Identify which cell holds the provided text, then report its [x, y] central coordinate. 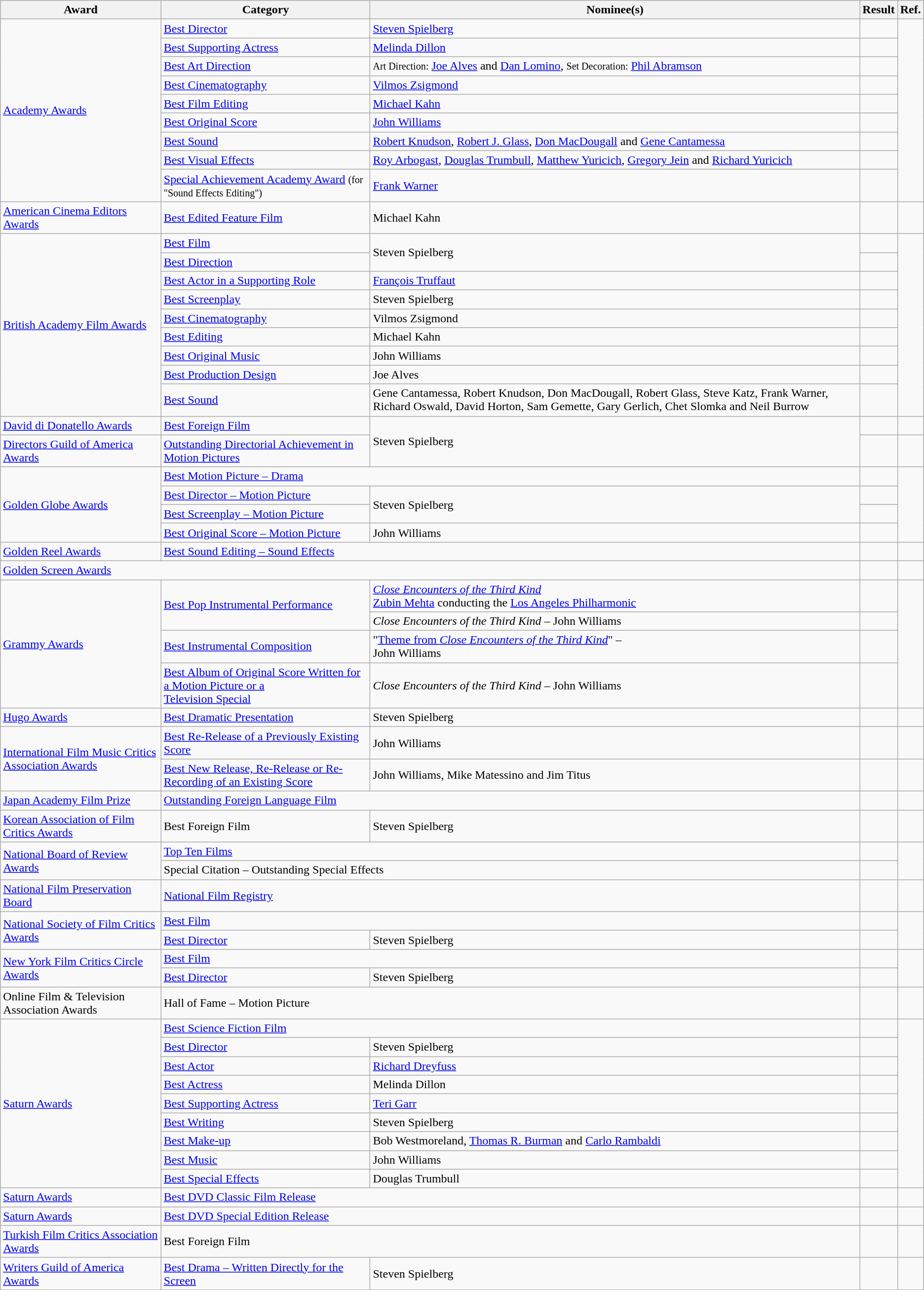
Best Art Direction [266, 66]
Best New Release, Re-Release or Re-Recording of an Existing Score [266, 775]
Directors Guild of America Awards [81, 451]
Roy Arbogast, Douglas Trumbull, Matthew Yuricich, Gregory Jein and Richard Yuricich [615, 160]
Best Actress [266, 1085]
Special Citation – Outstanding Special Effects [510, 870]
Best Director – Motion Picture [266, 495]
Academy Awards [81, 111]
Bob Westmoreland, Thomas R. Burman and Carlo Rambaldi [615, 1141]
American Cinema Editors Awards [81, 217]
Award [81, 10]
Best Drama – Written Directly for the Screen [266, 1273]
Best DVD Special Edition Release [510, 1216]
Grammy Awards [81, 644]
Best Production Design [266, 375]
Joe Alves [615, 375]
Best Science Fiction Film [510, 1028]
Hall of Fame – Motion Picture [510, 1003]
Art Direction: Joe Alves and Dan Lomino, Set Decoration: Phil Abramson [615, 66]
Outstanding Foreign Language Film [510, 800]
New York Film Critics Circle Awards [81, 968]
Best Music [266, 1160]
Outstanding Directorial Achievement in Motion Pictures [266, 451]
Best Screenplay [266, 300]
Best Album of Original Score Written for a Motion Picture or a Television Special [266, 685]
Best Instrumental Composition [266, 646]
"Theme from Close Encounters of the Third Kind" – John Williams [615, 646]
National Film Registry [510, 895]
Best Actor in a Supporting Role [266, 281]
Best Original Music [266, 356]
Douglas Trumbull [615, 1178]
British Academy Film Awards [81, 325]
Frank Warner [615, 186]
Result [879, 10]
Best Edited Feature Film [266, 217]
Golden Globe Awards [81, 504]
Best Special Effects [266, 1178]
Top Ten Films [510, 851]
Best Dramatic Presentation [266, 718]
Korean Association of Film Critics Awards [81, 826]
Best Direction [266, 262]
Japan Academy Film Prize [81, 800]
François Truffaut [615, 281]
Best Original Score [266, 122]
Best Motion Picture – Drama [510, 476]
Best Original Score – Motion Picture [266, 532]
John Williams, Mike Matessino and Jim Titus [615, 775]
National Society of Film Critics Awards [81, 930]
Writers Guild of America Awards [81, 1273]
Robert Knudson, Robert J. Glass, Don MacDougall and Gene Cantamessa [615, 141]
Best Make-up [266, 1141]
Turkish Film Critics Association Awards [81, 1242]
Best Re-Release of a Previously Existing Score [266, 743]
Best Screenplay – Motion Picture [266, 514]
Online Film & Television Association Awards [81, 1003]
Best Actor [266, 1066]
National Board of Review Awards [81, 861]
Nominee(s) [615, 10]
Best DVD Classic Film Release [510, 1197]
International Film Music Critics Association Awards [81, 759]
Ref. [910, 10]
Best Writing [266, 1122]
Golden Reel Awards [81, 551]
Best Editing [266, 337]
Special Achievement Academy Award (for "Sound Effects Editing") [266, 186]
Best Pop Instrumental Performance [266, 605]
Best Film Editing [266, 104]
Richard Dreyfuss [615, 1066]
Golden Screen Awards [430, 570]
David di Donatello Awards [81, 425]
Best Sound Editing – Sound Effects [510, 551]
National Film Preservation Board [81, 895]
Close Encounters of the Third Kind Zubin Mehta conducting the Los Angeles Philharmonic [615, 595]
Teri Garr [615, 1103]
Best Visual Effects [266, 160]
Hugo Awards [81, 718]
Category [266, 10]
